Identify which cell holds the provided text, then report its (X, Y) central coordinate. 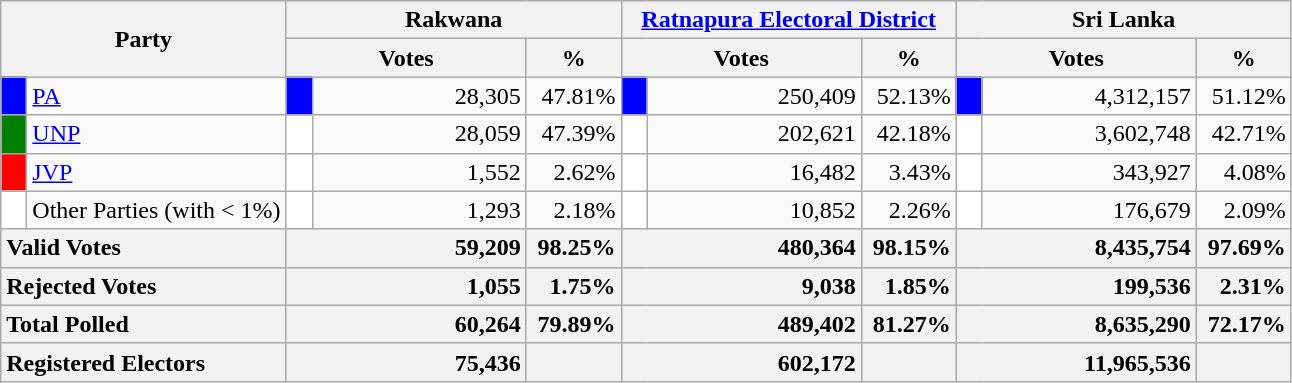
1.85% (908, 286)
602,172 (741, 362)
47.81% (574, 96)
98.15% (908, 248)
Party (144, 39)
8,435,754 (1076, 248)
343,927 (1089, 172)
1,055 (406, 286)
8,635,290 (1076, 324)
98.25% (574, 248)
3,602,748 (1089, 134)
Ratnapura Electoral District (788, 20)
4.08% (1244, 172)
75,436 (406, 362)
9,038 (741, 286)
250,409 (754, 96)
2.18% (574, 210)
51.12% (1244, 96)
4,312,157 (1089, 96)
42.71% (1244, 134)
81.27% (908, 324)
2.31% (1244, 286)
59,209 (406, 248)
Registered Electors (144, 362)
2.26% (908, 210)
Rakwana (454, 20)
3.43% (908, 172)
PA (156, 96)
Sri Lanka (1124, 20)
Rejected Votes (144, 286)
Other Parties (with < 1%) (156, 210)
16,482 (754, 172)
1,293 (419, 210)
Total Polled (144, 324)
2.62% (574, 172)
52.13% (908, 96)
1,552 (419, 172)
47.39% (574, 134)
28,305 (419, 96)
480,364 (741, 248)
202,621 (754, 134)
UNP (156, 134)
JVP (156, 172)
1.75% (574, 286)
97.69% (1244, 248)
42.18% (908, 134)
79.89% (574, 324)
Valid Votes (144, 248)
72.17% (1244, 324)
176,679 (1089, 210)
2.09% (1244, 210)
28,059 (419, 134)
199,536 (1076, 286)
11,965,536 (1076, 362)
489,402 (741, 324)
60,264 (406, 324)
10,852 (754, 210)
